For the text-containing cell, return its midpoint in [X, Y] coordinate format. 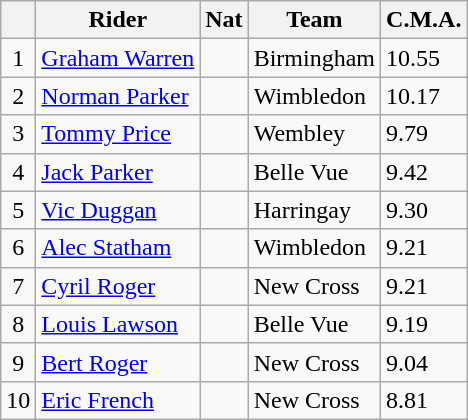
Nat [224, 20]
Rider [118, 20]
7 [18, 286]
6 [18, 248]
Tommy Price [118, 134]
9 [18, 362]
1 [18, 58]
9.04 [424, 362]
Vic Duggan [118, 210]
Harringay [314, 210]
5 [18, 210]
Eric French [118, 400]
Cyril Roger [118, 286]
3 [18, 134]
Wembley [314, 134]
10.55 [424, 58]
Graham Warren [118, 58]
10.17 [424, 96]
9.19 [424, 324]
Birmingham [314, 58]
10 [18, 400]
8 [18, 324]
9.42 [424, 172]
Team [314, 20]
Louis Lawson [118, 324]
Bert Roger [118, 362]
9.30 [424, 210]
4 [18, 172]
Norman Parker [118, 96]
8.81 [424, 400]
C.M.A. [424, 20]
9.79 [424, 134]
2 [18, 96]
Jack Parker [118, 172]
Alec Statham [118, 248]
